For the text-containing cell, return its midpoint in (x, y) coordinate format. 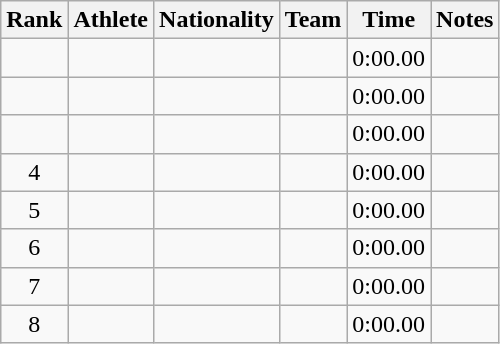
Team (313, 20)
Nationality (217, 20)
7 (34, 286)
4 (34, 172)
Rank (34, 20)
Athlete (111, 20)
6 (34, 248)
5 (34, 210)
8 (34, 324)
Time (389, 20)
Notes (465, 20)
